From the cell containing the given text, extract its center point as (x, y) coordinate. 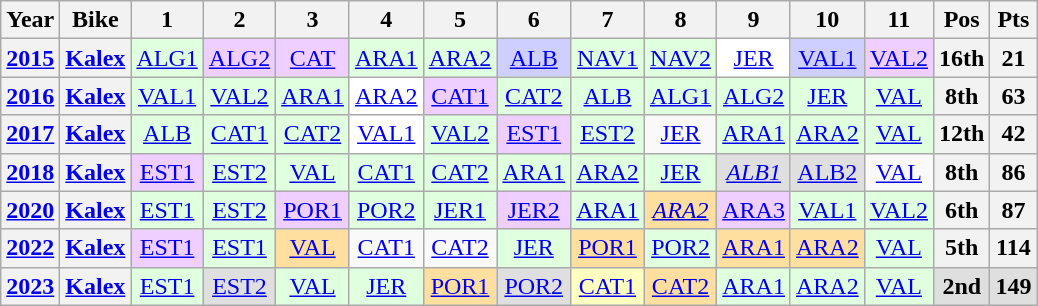
2020 (30, 210)
11 (898, 20)
2 (239, 20)
1 (167, 20)
21 (1014, 58)
8 (680, 20)
2nd (962, 286)
4 (386, 20)
149 (1014, 286)
10 (827, 20)
42 (1014, 134)
NAV2 (680, 58)
NAV1 (608, 58)
2023 (30, 286)
Year (30, 20)
5th (962, 248)
CAT (313, 58)
ALB2 (827, 172)
12th (962, 134)
ARA3 (754, 210)
2015 (30, 58)
87 (1014, 210)
6 (534, 20)
2018 (30, 172)
ALB1 (754, 172)
86 (1014, 172)
2022 (30, 248)
7 (608, 20)
JER2 (534, 210)
JER1 (460, 210)
6th (962, 210)
114 (1014, 248)
2016 (30, 96)
5 (460, 20)
16th (962, 58)
2017 (30, 134)
9 (754, 20)
63 (1014, 96)
Pos (962, 20)
3 (313, 20)
Pts (1014, 20)
Bike (96, 20)
